Output the (x, y) coordinate of the center of the cell containing the given text.  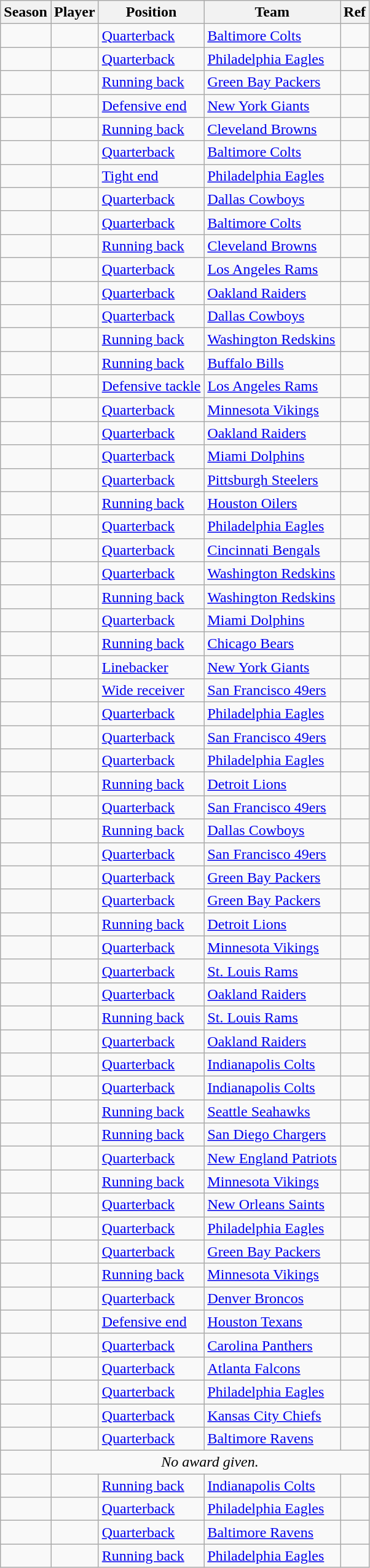
Houston Oilers (272, 503)
Buffalo Bills (272, 363)
Linebacker (151, 667)
Carolina Panthers (272, 1345)
Houston Texans (272, 1322)
Pittsburgh Steelers (272, 480)
Kansas City Chiefs (272, 1415)
San Diego Chargers (272, 1135)
Season (26, 12)
Tight end (151, 176)
New Orleans Saints (272, 1205)
Atlanta Falcons (272, 1368)
Seattle Seahawks (272, 1111)
Team (272, 12)
Cincinnati Bengals (272, 550)
New England Patriots (272, 1158)
Chicago Bears (272, 643)
Ref (355, 12)
Denver Broncos (272, 1298)
No award given. (210, 1462)
Defensive tackle (151, 386)
Position (151, 12)
Wide receiver (151, 691)
Player (74, 12)
